Locate the cell with the specified text and output its [X, Y] center coordinate. 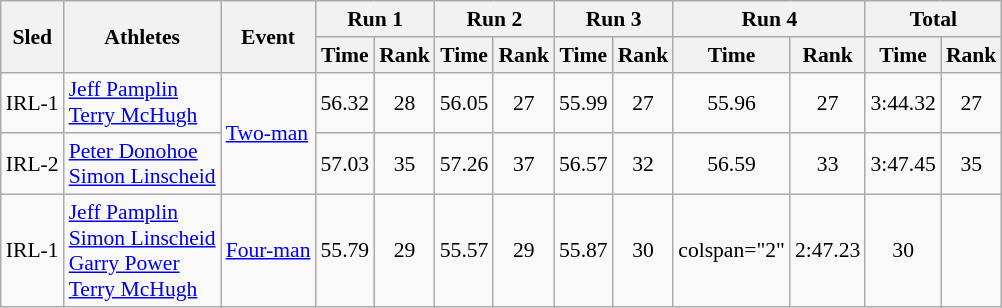
3:44.32 [902, 102]
56.57 [584, 164]
55.57 [464, 251]
32 [644, 164]
Sled [32, 36]
37 [524, 164]
Four-man [268, 251]
Peter DonohoeSimon Linscheid [142, 164]
56.32 [344, 102]
Run 1 [374, 19]
56.59 [732, 164]
3:47.45 [902, 164]
55.79 [344, 251]
33 [828, 164]
2:47.23 [828, 251]
Jeff PamplinTerry McHugh [142, 102]
55.96 [732, 102]
57.03 [344, 164]
56.05 [464, 102]
Athletes [142, 36]
Run 3 [614, 19]
colspan="2" [732, 251]
Run 4 [769, 19]
IRL-2 [32, 164]
57.26 [464, 164]
55.99 [584, 102]
Total [933, 19]
Event [268, 36]
55.87 [584, 251]
Run 2 [494, 19]
28 [404, 102]
Two-man [268, 133]
Jeff PamplinSimon LinscheidGarry PowerTerry McHugh [142, 251]
